Pinpoint the cell where the given text exists, returning its (x, y) midpoint coordinate. 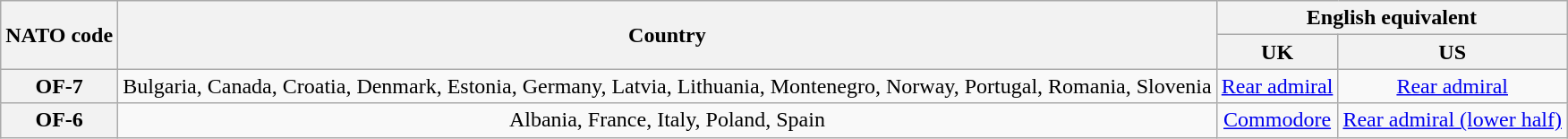
Rear admiral (lower half) (1453, 120)
Commodore (1277, 120)
OF-7 (59, 86)
OF-6 (59, 120)
UK (1277, 52)
English equivalent (1391, 18)
Albania, France, Italy, Poland, Spain (668, 120)
Country (668, 35)
Bulgaria, Canada, Croatia, Denmark, Estonia, Germany, Latvia, Lithuania, Montenegro, Norway, Portugal, Romania, Slovenia (668, 86)
US (1453, 52)
NATO code (59, 35)
